Identify which cell holds the provided text, then report its [X, Y] central coordinate. 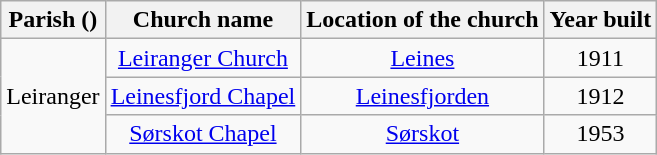
Church name [203, 20]
Leiranger [53, 96]
Leines [422, 58]
Location of the church [422, 20]
1911 [600, 58]
Parish () [53, 20]
Leinesfjorden [422, 96]
Year built [600, 20]
1912 [600, 96]
Sørskot Chapel [203, 134]
Leinesfjord Chapel [203, 96]
Leiranger Church [203, 58]
1953 [600, 134]
Sørskot [422, 134]
